Pinpoint the cell where the given text exists, returning its (X, Y) midpoint coordinate. 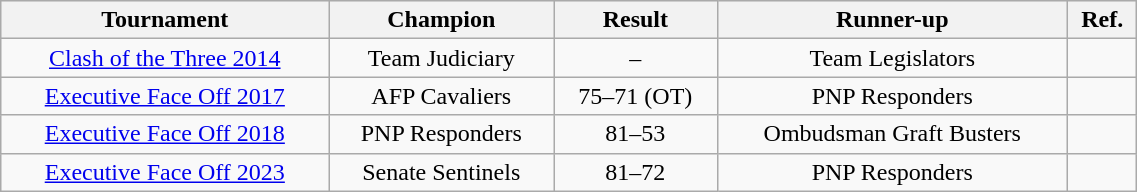
AFP Cavaliers (442, 96)
81–72 (636, 172)
– (636, 58)
75–71 (OT) (636, 96)
Executive Face Off 2023 (165, 172)
Executive Face Off 2018 (165, 134)
Tournament (165, 20)
Senate Sentinels (442, 172)
Runner-up (892, 20)
Result (636, 20)
Champion (442, 20)
81–53 (636, 134)
Ref. (1102, 20)
Team Legislators (892, 58)
Executive Face Off 2017 (165, 96)
Ombudsman Graft Busters (892, 134)
Clash of the Three 2014 (165, 58)
Team Judiciary (442, 58)
